Pinpoint the cell where the given text exists, returning its (x, y) midpoint coordinate. 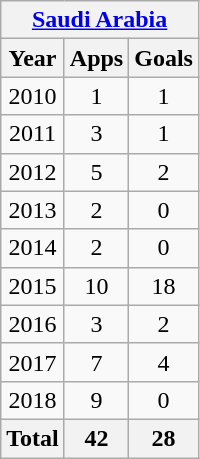
2011 (33, 134)
2012 (33, 172)
5 (96, 172)
Apps (96, 58)
Goals (164, 58)
Year (33, 58)
2010 (33, 96)
10 (96, 286)
2015 (33, 286)
42 (96, 438)
2018 (33, 400)
28 (164, 438)
2014 (33, 248)
Total (33, 438)
2013 (33, 210)
2017 (33, 362)
4 (164, 362)
18 (164, 286)
9 (96, 400)
2016 (33, 324)
7 (96, 362)
Saudi Arabia (100, 20)
